Detect which cell encompasses the target text, then output its (x, y) center coordinate. 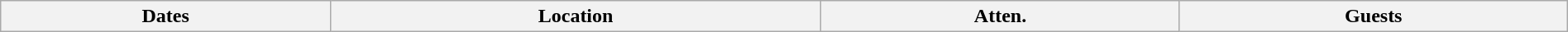
Atten. (1001, 16)
Dates (165, 16)
Location (576, 16)
Guests (1373, 16)
